Output the [X, Y] coordinate of the center of the cell containing the given text.  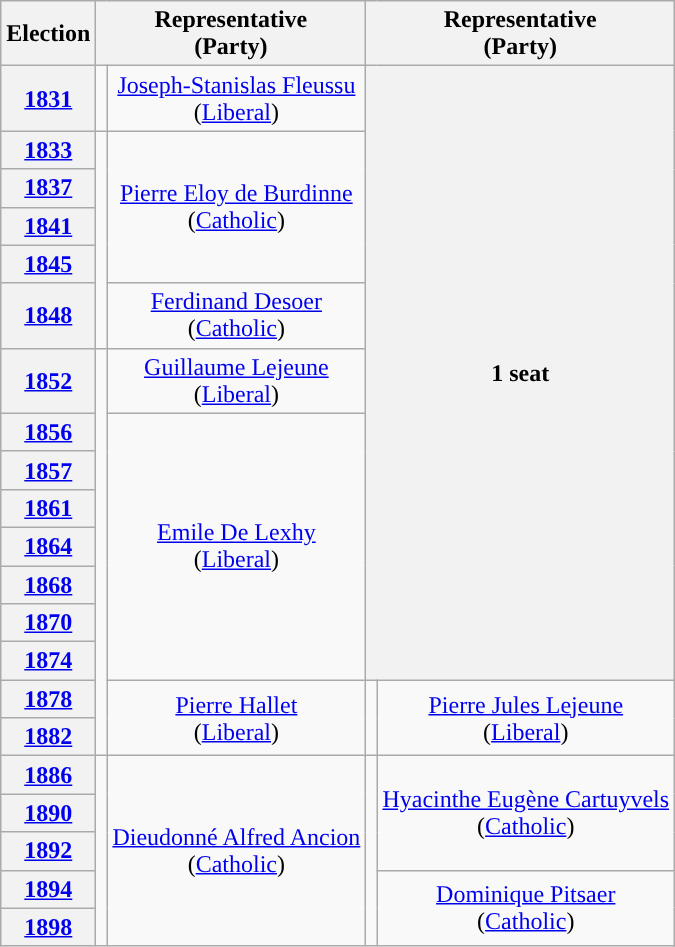
1841 [48, 226]
1878 [48, 699]
1868 [48, 585]
Guillaume Lejeune(Liberal) [236, 380]
1856 [48, 432]
Pierre Jules Lejeune(Liberal) [526, 718]
1892 [48, 851]
1861 [48, 508]
Election [48, 34]
Pierre Hallet(Liberal) [236, 718]
1882 [48, 737]
1886 [48, 775]
1898 [48, 927]
1874 [48, 661]
1845 [48, 264]
1831 [48, 98]
1870 [48, 623]
1864 [48, 546]
1894 [48, 889]
Joseph-Stanislas Fleussu(Liberal) [236, 98]
1852 [48, 380]
Dominique Pitsaer(Catholic) [526, 908]
Ferdinand Desoer(Catholic) [236, 316]
1890 [48, 813]
Hyacinthe Eugène Cartuyvels(Catholic) [526, 813]
Dieudonné Alfred Ancion(Catholic) [236, 851]
1848 [48, 316]
1837 [48, 188]
1 seat [520, 373]
Pierre Eloy de Burdinne(Catholic) [236, 207]
1833 [48, 150]
1857 [48, 470]
Emile De Lexhy(Liberal) [236, 546]
